Return [X, Y] of the center of cell containing provided text 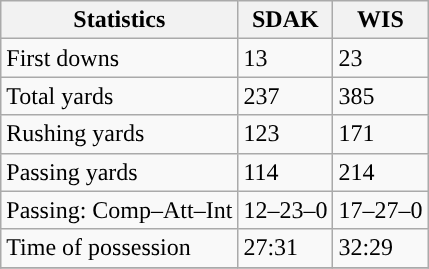
Total yards [120, 96]
114 [286, 172]
12–23–0 [286, 210]
214 [380, 172]
First downs [120, 58]
Passing yards [120, 172]
SDAK [286, 20]
237 [286, 96]
17–27–0 [380, 210]
WIS [380, 20]
32:29 [380, 248]
Time of possession [120, 248]
385 [380, 96]
123 [286, 134]
23 [380, 58]
13 [286, 58]
171 [380, 134]
Passing: Comp–Att–Int [120, 210]
Statistics [120, 20]
27:31 [286, 248]
Rushing yards [120, 134]
